Search for the cell housing the specified text and yield its (X, Y) center coordinate. 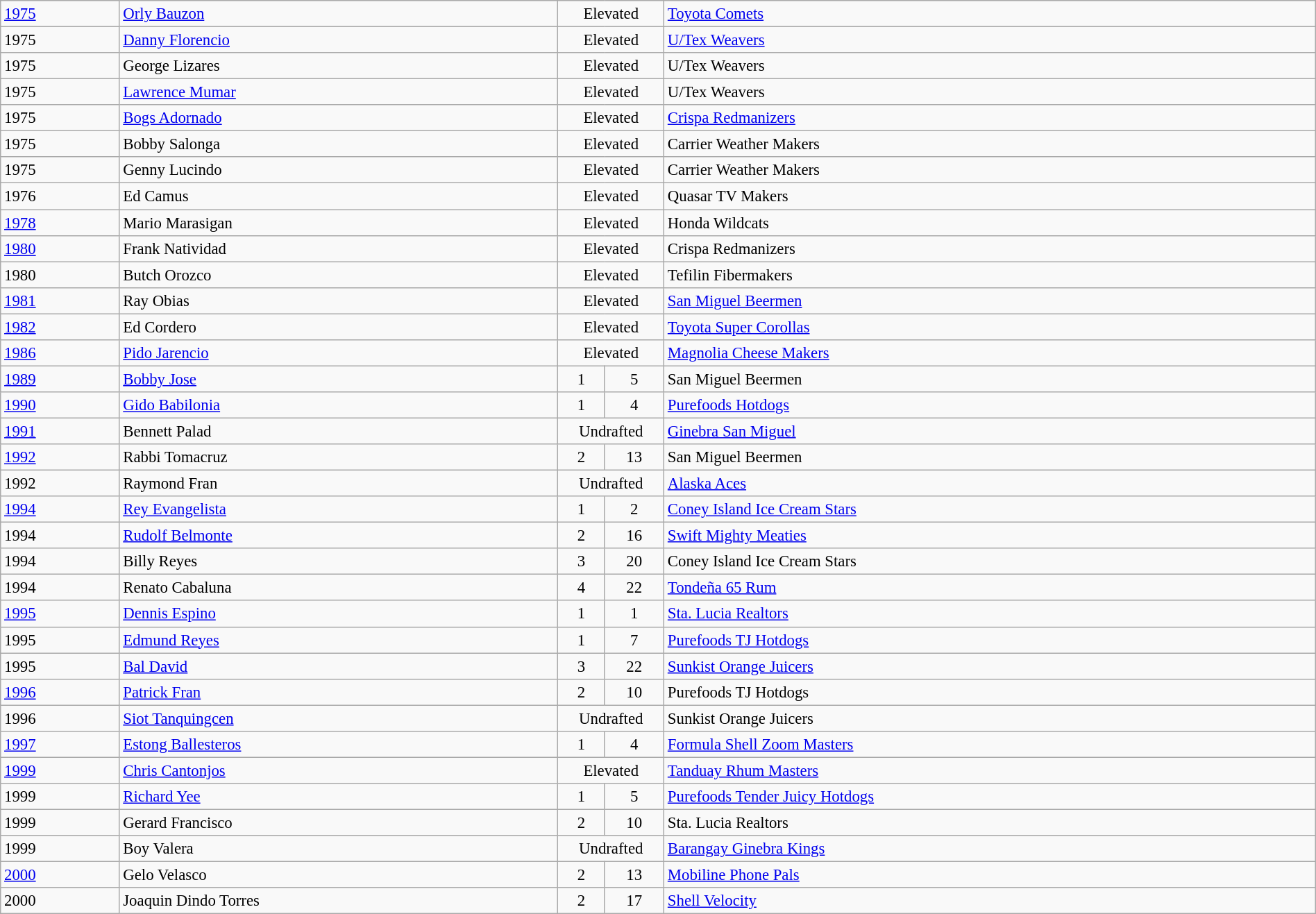
Siot Tanquingcen (339, 718)
George Lizares (339, 66)
Gido Babilonia (339, 405)
Formula Shell Zoom Masters (990, 745)
Ginebra San Miguel (990, 431)
1997 (60, 745)
Dennis Espino (339, 614)
Gerard Francisco (339, 822)
Chris Cantonjos (339, 770)
Honda Wildcats (990, 223)
Tefilin Fibermakers (990, 275)
Purefoods Hotdogs (990, 405)
Orly Bauzon (339, 14)
Barangay Ginebra Kings (990, 849)
Ray Obias (339, 301)
Swift Mighty Meaties (990, 536)
Lawrence Mumar (339, 92)
Ed Cordero (339, 327)
Bobby Jose (339, 379)
Purefoods Tender Juicy Hotdogs (990, 797)
Boy Valera (339, 849)
Billy Reyes (339, 561)
Bogs Adornado (339, 118)
7 (634, 640)
20 (634, 561)
Butch Orozco (339, 275)
Pido Jarencio (339, 353)
Shell Velocity (990, 901)
Frank Natividad (339, 248)
1991 (60, 431)
Tondeña 65 Rum (990, 588)
Joaquin Dindo Torres (339, 901)
1981 (60, 301)
Rey Evangelista (339, 509)
1978 (60, 223)
Gelo Velasco (339, 875)
Magnolia Cheese Makers (990, 353)
Quasar TV Makers (990, 196)
Estong Ballesteros (339, 745)
Rudolf Belmonte (339, 536)
Toyota Comets (990, 14)
Renato Cabaluna (339, 588)
Mobiline Phone Pals (990, 875)
Edmund Reyes (339, 640)
Toyota Super Corollas (990, 327)
Rabbi Tomacruz (339, 457)
1989 (60, 379)
Genny Lucindo (339, 170)
Bal David (339, 666)
Tanduay Rhum Masters (990, 770)
1986 (60, 353)
Bobby Salonga (339, 144)
Bennett Palad (339, 431)
Richard Yee (339, 797)
Alaska Aces (990, 484)
17 (634, 901)
Ed Camus (339, 196)
Danny Florencio (339, 40)
1982 (60, 327)
16 (634, 536)
Patrick Fran (339, 692)
Raymond Fran (339, 484)
1990 (60, 405)
1976 (60, 196)
Mario Marasigan (339, 223)
